From the cell containing the given text, extract its center point as [x, y] coordinate. 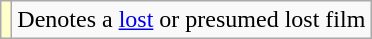
Denotes a lost or presumed lost film [192, 20]
